Return [x, y] of the center of cell containing provided text 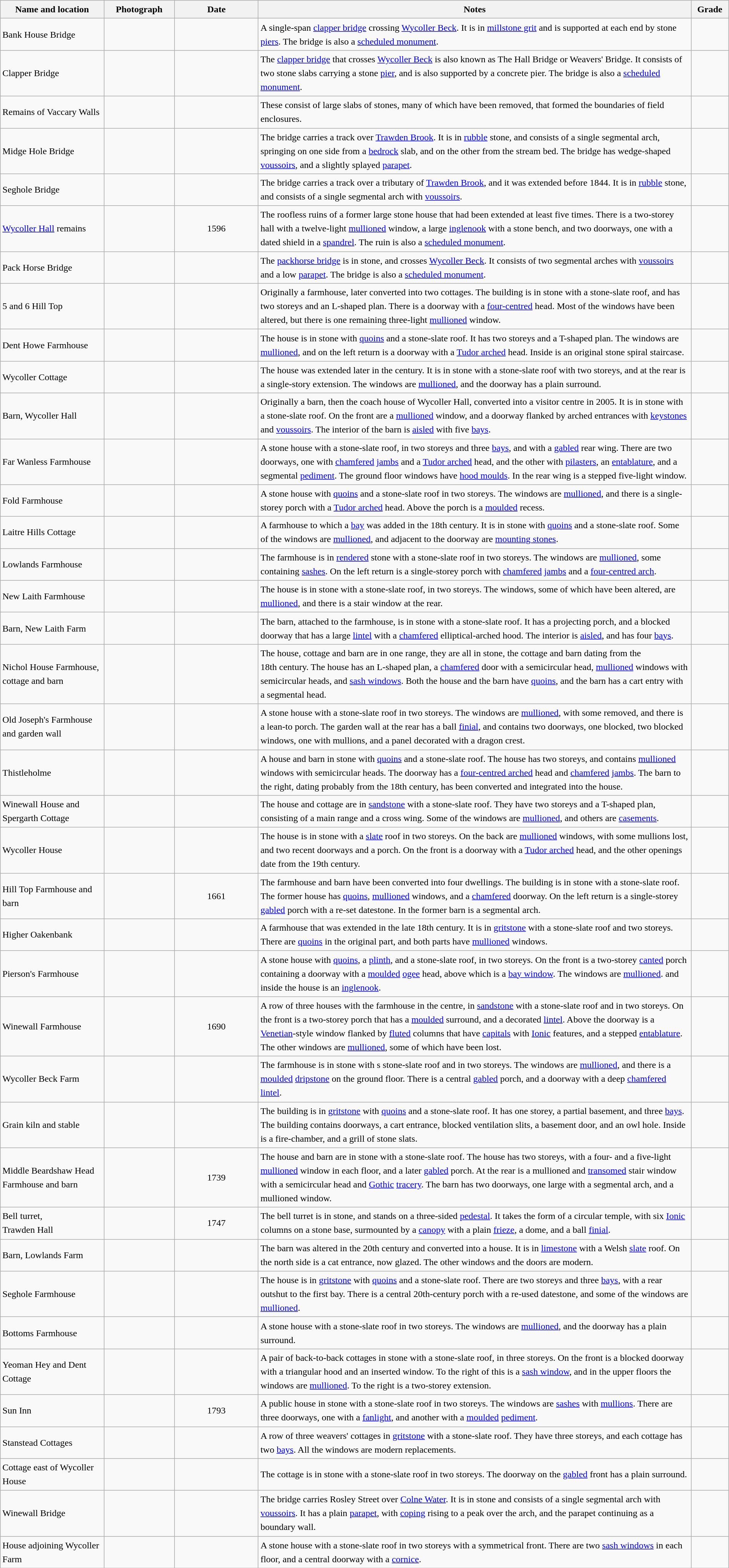
House adjoining Wycoller Farm [52, 1552]
Yeoman Hey and Dent Cottage [52, 1372]
Clapper Bridge [52, 73]
These consist of large slabs of stones, many of which have been removed, that formed the boundaries of field enclosures. [474, 112]
Hill Top Farmhouse and barn [52, 896]
Far Wanless Farmhouse [52, 462]
Remains of Vaccary Walls [52, 112]
1793 [216, 1411]
1690 [216, 1026]
Nichol House Farmhouse, cottage and barn [52, 674]
Wycoller House [52, 850]
Dent Howe Farmhouse [52, 345]
Notes [474, 9]
1739 [216, 1178]
Higher Oakenbank [52, 935]
A stone house with a stone-slate roof in two storeys. The windows are mullioned, and the doorway has a plain surround. [474, 1333]
1747 [216, 1223]
Lowlands Farmhouse [52, 564]
Seghole Bridge [52, 190]
Grain kiln and stable [52, 1125]
5 and 6 Hill Top [52, 306]
Fold Farmhouse [52, 500]
Pack Horse Bridge [52, 268]
Winewall Farmhouse [52, 1026]
Photograph [139, 9]
Old Joseph's Farmhouse and garden wall [52, 727]
Wycoller Cottage [52, 377]
Name and location [52, 9]
Winewall Bridge [52, 1513]
Midge Hole Bridge [52, 151]
Date [216, 9]
Wycoller Beck Farm [52, 1079]
Bottoms Farmhouse [52, 1333]
Winewall House and Spergarth Cottage [52, 811]
Wycoller Hall remains [52, 228]
Barn, New Laith Farm [52, 628]
Middle Beardshaw Head Farmhouse and barn [52, 1178]
Grade [710, 9]
1596 [216, 228]
New Laith Farmhouse [52, 597]
The cottage is in stone with a stone-slate roof in two storeys. The doorway on the gabled front has a plain surround. [474, 1475]
Barn, Wycoller Hall [52, 416]
Thistleholme [52, 773]
Pierson's Farmhouse [52, 973]
Bank House Bridge [52, 35]
Barn, Lowlands Farm [52, 1255]
1661 [216, 896]
Sun Inn [52, 1411]
Bell turret,Trawden Hall [52, 1223]
Laitre Hills Cottage [52, 533]
Cottage east of Wycoller House [52, 1475]
Seghole Farmhouse [52, 1294]
Stanstead Cottages [52, 1442]
